Locate the cell with the specified text and output its (X, Y) center coordinate. 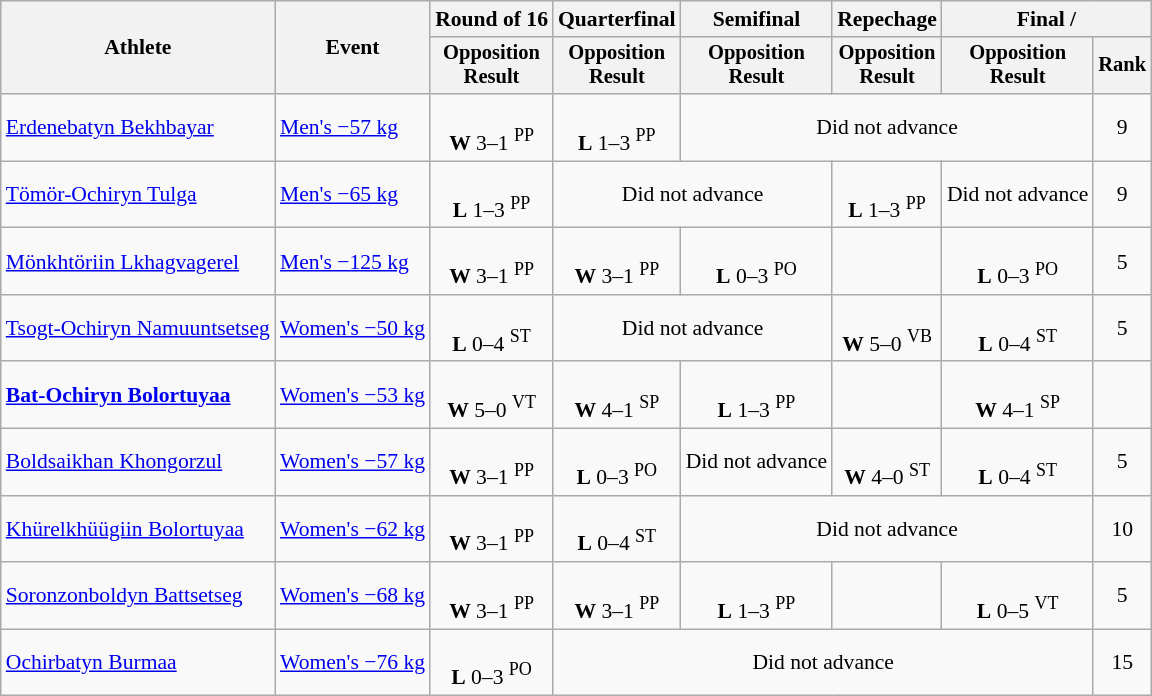
Quarterfinal (617, 19)
Boldsaikhan Khongorzul (138, 462)
15 (1122, 662)
Round of 16 (492, 19)
Tsogt-Ochiryn Namuuntsetseg (138, 328)
Soronzonboldyn Battsetseg (138, 596)
Rank (1122, 66)
Mönkhtöriin Lkhagvagerel (138, 262)
Ochirbatyn Burmaa (138, 662)
Men's −57 kg (352, 128)
Athlete (138, 48)
Semifinal (757, 19)
Men's −65 kg (352, 194)
Women's −57 kg (352, 462)
Women's −68 kg (352, 596)
W 5–0 VB (887, 328)
W 5–0 VT (492, 396)
Erdenebatyn Bekhbayar (138, 128)
10 (1122, 528)
Repechage (887, 19)
Bat-Ochiryn Bolortuyaa (138, 396)
Women's −62 kg (352, 528)
Khürelkhüügiin Bolortuyaa (138, 528)
Final / (1046, 19)
W 4–0 ST (887, 462)
Event (352, 48)
Women's −76 kg (352, 662)
Women's −53 kg (352, 396)
Tömör-Ochiryn Tulga (138, 194)
Men's −125 kg (352, 262)
L 0–5 VT (1018, 596)
Women's −50 kg (352, 328)
